Return the [x, y] coordinate for the center point of the cell that contains the specified text.  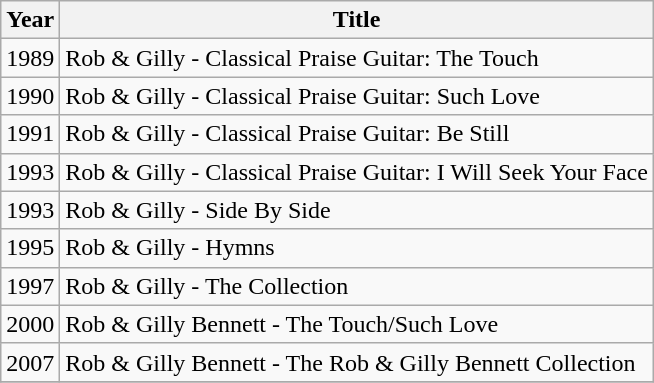
Rob & Gilly Bennett - The Rob & Gilly Bennett Collection [357, 362]
1995 [30, 248]
1991 [30, 134]
Rob & Gilly - Side By Side [357, 210]
1989 [30, 58]
Rob & Gilly - Classical Praise Guitar: Be Still [357, 134]
Rob & Gilly - Classical Praise Guitar: The Touch [357, 58]
1990 [30, 96]
Rob & Gilly - The Collection [357, 286]
Rob & Gilly Bennett - The Touch/Such Love [357, 324]
2007 [30, 362]
Rob & Gilly - Classical Praise Guitar: Such Love [357, 96]
Rob & Gilly - Hymns [357, 248]
Year [30, 20]
Title [357, 20]
Rob & Gilly - Classical Praise Guitar: I Will Seek Your Face [357, 172]
1997 [30, 286]
2000 [30, 324]
